Pinpoint the cell where the given text exists, returning its [X, Y] midpoint coordinate. 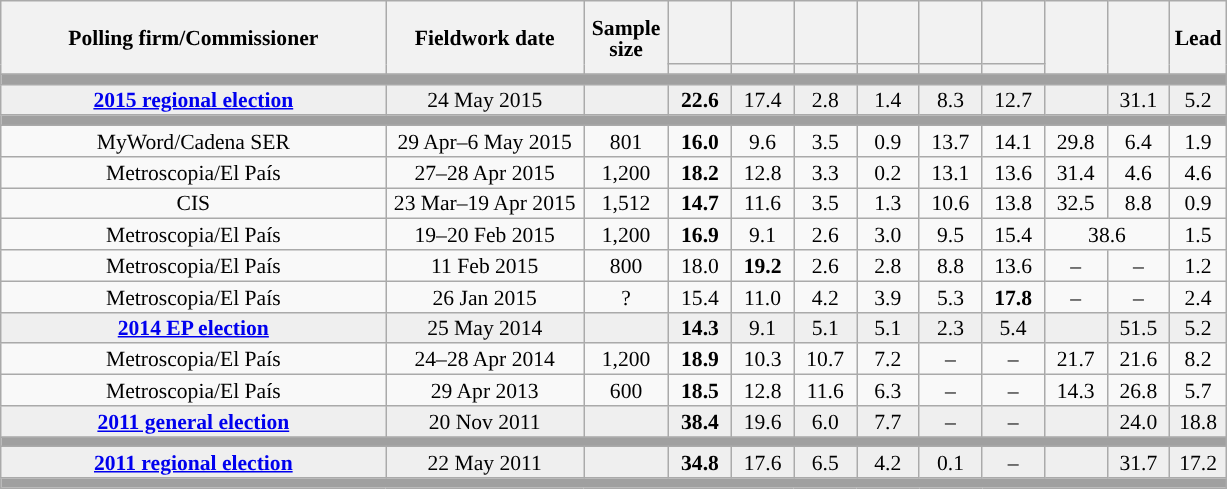
MyWord/Cadena SER [194, 142]
18.9 [700, 360]
0.2 [888, 172]
24–28 Apr 2014 [485, 360]
17.6 [762, 462]
24.0 [1138, 422]
Sample size [626, 38]
31.7 [1138, 462]
6.5 [826, 462]
19.2 [762, 266]
20 Nov 2011 [485, 422]
3.9 [888, 296]
1.3 [888, 204]
27–28 Apr 2015 [485, 172]
10.3 [762, 360]
18.5 [700, 390]
5.7 [1198, 390]
7.7 [888, 422]
2014 EP election [194, 328]
2.3 [950, 328]
3.3 [826, 172]
? [626, 296]
9.5 [950, 234]
18.8 [1198, 422]
34.8 [700, 462]
1.9 [1198, 142]
23 Mar–19 Apr 2015 [485, 204]
Polling firm/Commissioner [194, 38]
29 Apr 2013 [485, 390]
14.7 [700, 204]
10.7 [826, 360]
2015 regional election [194, 100]
10.6 [950, 204]
1.2 [1198, 266]
16.9 [700, 234]
Lead [1198, 38]
31.1 [1138, 100]
5.3 [950, 296]
31.4 [1076, 172]
1,512 [626, 204]
13.1 [950, 172]
3.0 [888, 234]
38.6 [1106, 234]
801 [626, 142]
0.1 [950, 462]
9.6 [762, 142]
5.4 [1014, 328]
600 [626, 390]
18.2 [700, 172]
12.7 [1014, 100]
6.0 [826, 422]
17.8 [1014, 296]
2.4 [1198, 296]
2011 regional election [194, 462]
21.6 [1138, 360]
26.8 [1138, 390]
800 [626, 266]
8.3 [950, 100]
14.1 [1014, 142]
17.4 [762, 100]
25 May 2014 [485, 328]
32.5 [1076, 204]
26 Jan 2015 [485, 296]
11 Feb 2015 [485, 266]
19–20 Feb 2015 [485, 234]
2011 general election [194, 422]
1.5 [1198, 234]
CIS [194, 204]
8.2 [1198, 360]
38.4 [700, 422]
22 May 2011 [485, 462]
1.4 [888, 100]
51.5 [1138, 328]
21.7 [1076, 360]
24 May 2015 [485, 100]
19.6 [762, 422]
6.3 [888, 390]
29.8 [1076, 142]
17.2 [1198, 462]
11.0 [762, 296]
13.8 [1014, 204]
Fieldwork date [485, 38]
29 Apr–6 May 2015 [485, 142]
16.0 [700, 142]
6.4 [1138, 142]
13.7 [950, 142]
7.2 [888, 360]
22.6 [700, 100]
18.0 [700, 266]
